Detect which cell encompasses the target text, then output its (x, y) center coordinate. 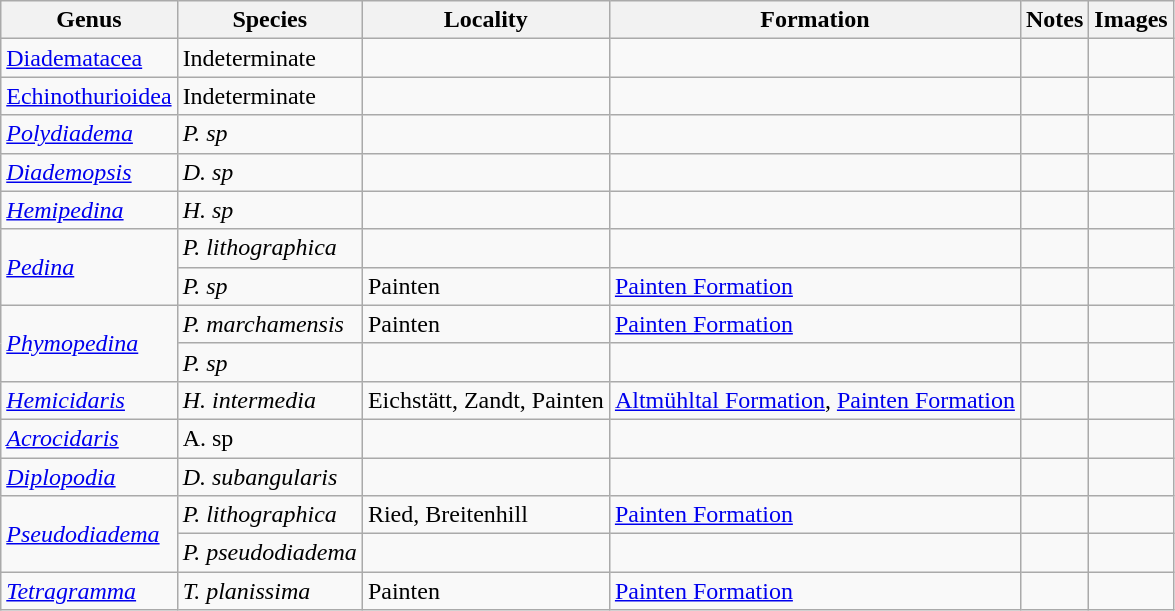
Eichstätt, Zandt, Painten (486, 400)
P. pseudodiadema (270, 553)
Notes (1054, 20)
Genus (89, 20)
T. planissima (270, 591)
Hemipedina (89, 210)
H. intermedia (270, 400)
Polydiadema (89, 134)
Diadematacea (89, 58)
Diplopodia (89, 477)
Diademopsis (89, 172)
Locality (486, 20)
Altmühltal Formation, Painten Formation (814, 400)
H. sp (270, 210)
Species (270, 20)
Echinothurioidea (89, 96)
D. sp (270, 172)
Acrocidaris (89, 438)
Hemicidaris (89, 400)
Formation (814, 20)
Images (1131, 20)
Ried, Breitenhill (486, 515)
A. sp (270, 438)
Pedina (89, 267)
Phymopedina (89, 343)
Tetragramma (89, 591)
Pseudodiadema (89, 534)
P. marchamensis (270, 324)
D. subangularis (270, 477)
